Determine the [x, y] coordinate at the center of the cell enclosing the given text.  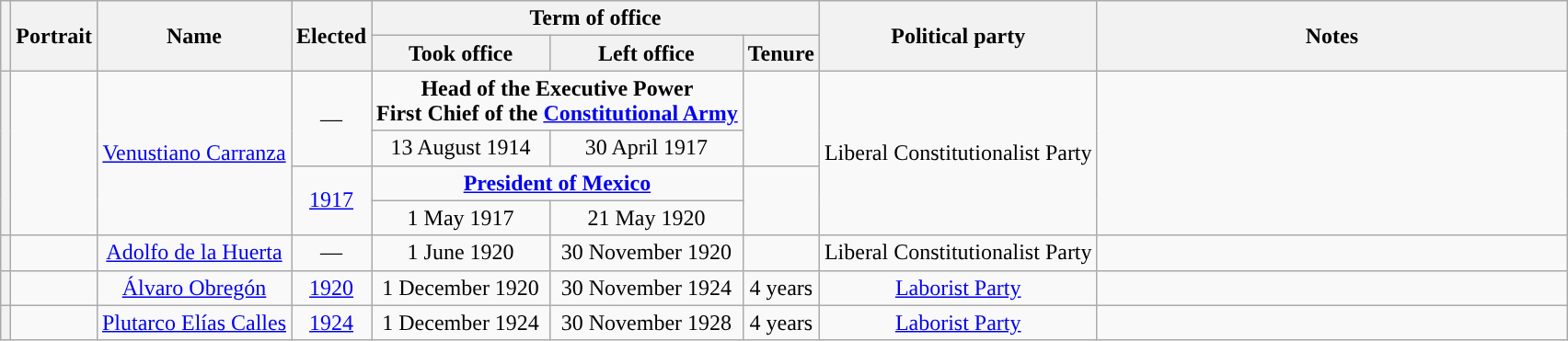
1 June 1920 [461, 253]
30 November 1924 [647, 288]
Head of the Executive PowerFirst Chief of the Constitutional Army [558, 101]
13 August 1914 [461, 148]
Álvaro Obregón [193, 288]
1920 [331, 288]
Tenure [780, 53]
30 November 1920 [647, 253]
President of Mexico [558, 183]
Portrait [54, 36]
1 December 1924 [461, 323]
30 April 1917 [647, 148]
Name [193, 36]
1 May 1917 [461, 218]
1924 [331, 323]
1 December 1920 [461, 288]
Political party [958, 36]
Adolfo de la Huerta [193, 253]
Venustiano Carranza [193, 153]
21 May 1920 [647, 218]
Term of office [596, 18]
Took office [461, 53]
30 November 1928 [647, 323]
Notes [1332, 36]
1917 [331, 200]
Plutarco Elías Calles [193, 323]
Left office [647, 53]
Elected [331, 36]
